Find where the given text appears and provide that cell's center as [x, y] coordinate. 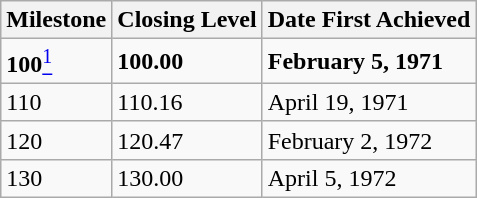
100.00 [187, 62]
120 [56, 140]
110 [56, 102]
1001 [56, 62]
April 19, 1971 [369, 102]
130 [56, 178]
Closing Level [187, 20]
130.00 [187, 178]
110.16 [187, 102]
February 2, 1972 [369, 140]
April 5, 1972 [369, 178]
February 5, 1971 [369, 62]
Milestone [56, 20]
Date First Achieved [369, 20]
120.47 [187, 140]
